Search for the cell housing the specified text and yield its [X, Y] center coordinate. 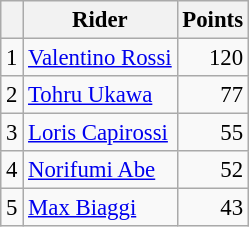
120 [212, 58]
2 [12, 95]
Norifumi Abe [100, 170]
Tohru Ukawa [100, 95]
1 [12, 58]
Loris Capirossi [100, 133]
3 [12, 133]
55 [212, 133]
77 [212, 95]
Valentino Rossi [100, 58]
Rider [100, 20]
5 [12, 208]
Max Biaggi [100, 208]
43 [212, 208]
52 [212, 170]
4 [12, 170]
Points [212, 20]
